Determine the [X, Y] coordinate at the center of the cell enclosing the given text.  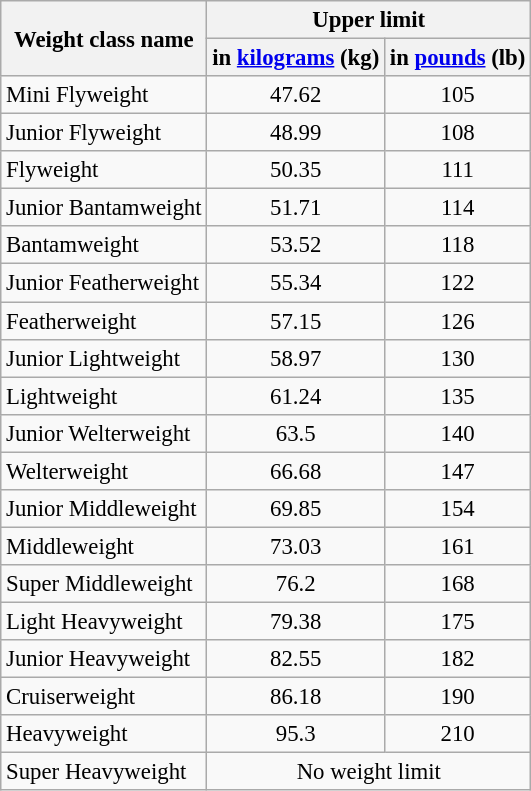
in kilograms (kg) [296, 58]
135 [458, 396]
118 [458, 245]
Junior Featherweight [104, 283]
Heavyweight [104, 734]
175 [458, 621]
No weight limit [369, 772]
Featherweight [104, 321]
114 [458, 208]
111 [458, 170]
53.52 [296, 245]
55.34 [296, 283]
in pounds (lb) [458, 58]
57.15 [296, 321]
Junior Lightweight [104, 358]
47.62 [296, 95]
73.03 [296, 546]
61.24 [296, 396]
82.55 [296, 659]
Flyweight [104, 170]
Light Heavyweight [104, 621]
Super Heavyweight [104, 772]
79.38 [296, 621]
Middleweight [104, 546]
126 [458, 321]
122 [458, 283]
Junior Flyweight [104, 133]
48.99 [296, 133]
Bantamweight [104, 245]
Weight class name [104, 38]
76.2 [296, 584]
168 [458, 584]
147 [458, 471]
108 [458, 133]
161 [458, 546]
130 [458, 358]
51.71 [296, 208]
Lightweight [104, 396]
Junior Welterweight [104, 433]
Junior Middleweight [104, 509]
58.97 [296, 358]
Mini Flyweight [104, 95]
Welterweight [104, 471]
Super Middleweight [104, 584]
154 [458, 509]
140 [458, 433]
69.85 [296, 509]
182 [458, 659]
86.18 [296, 697]
Upper limit [369, 20]
Cruiserweight [104, 697]
95.3 [296, 734]
Junior Bantamweight [104, 208]
105 [458, 95]
190 [458, 697]
66.68 [296, 471]
Junior Heavyweight [104, 659]
63.5 [296, 433]
50.35 [296, 170]
210 [458, 734]
